Provide the [X, Y] coordinate of the cell's center where the given text is located.  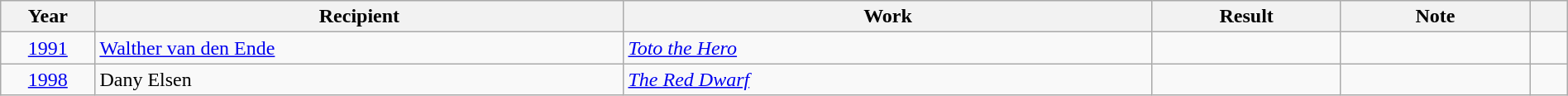
Work [888, 17]
Toto the Hero [888, 48]
1991 [48, 48]
Note [1435, 17]
1998 [48, 79]
Walther van den Ende [359, 48]
Result [1246, 17]
The Red Dwarf [888, 79]
Dany Elsen [359, 79]
Recipient [359, 17]
Year [48, 17]
